Find where the given text appears and provide that cell's center as [X, Y] coordinate. 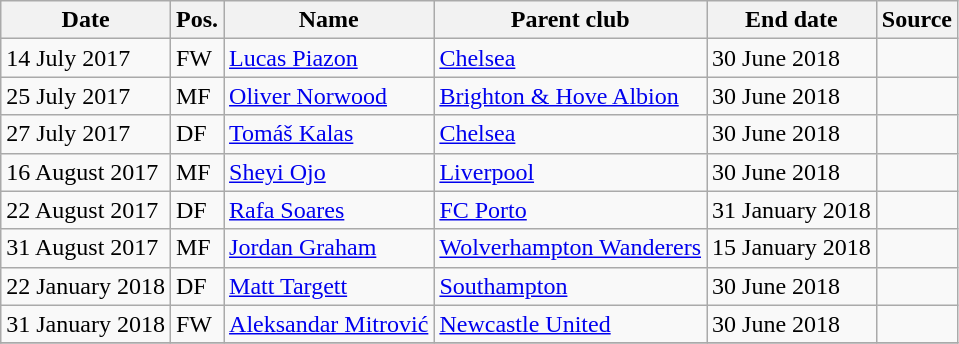
Name [329, 20]
22 January 2018 [86, 286]
FC Porto [570, 210]
Oliver Norwood [329, 96]
Wolverhampton Wanderers [570, 248]
22 August 2017 [86, 210]
Sheyi Ojo [329, 172]
Date [86, 20]
Pos. [196, 20]
Aleksandar Mitrović [329, 324]
Parent club [570, 20]
Matt Targett [329, 286]
Southampton [570, 286]
Jordan Graham [329, 248]
Rafa Soares [329, 210]
25 July 2017 [86, 96]
31 August 2017 [86, 248]
Brighton & Hove Albion [570, 96]
End date [792, 20]
14 July 2017 [86, 58]
27 July 2017 [86, 134]
Lucas Piazon [329, 58]
Tomáš Kalas [329, 134]
Source [916, 20]
16 August 2017 [86, 172]
Newcastle United [570, 324]
15 January 2018 [792, 248]
Liverpool [570, 172]
